Output the [X, Y] coordinate of the center of the cell containing the given text.  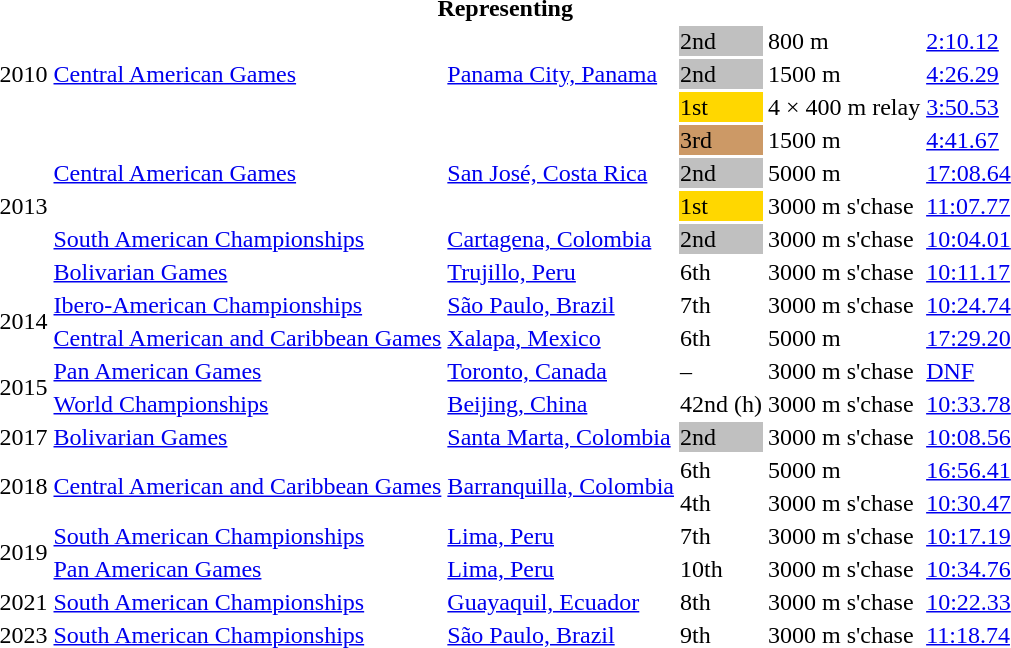
Ibero-American Championships [248, 305]
8th [720, 602]
4 × 400 m relay [844, 107]
Santa Marta, Colombia [561, 437]
São Paulo, Brazil [561, 305]
San José, Costa Rica [561, 173]
Trujillo, Peru [561, 272]
Beijing, China [561, 404]
Toronto, Canada [561, 371]
Barranquilla, Colombia [561, 486]
Cartagena, Colombia [561, 239]
4th [720, 503]
Xalapa, Mexico [561, 338]
World Championships [248, 404]
42nd (h) [720, 404]
10th [720, 569]
Guayaquil, Ecuador [561, 602]
3rd [720, 140]
Panama City, Panama [561, 74]
800 m [844, 41]
– [720, 371]
